Return the [X, Y] coordinate for the center point of the cell that contains the specified text.  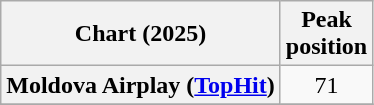
Chart (2025) [141, 34]
71 [326, 85]
Moldova Airplay (TopHit) [141, 85]
Peakposition [326, 34]
